Determine the [X, Y] coordinate at the center of the cell enclosing the given text.  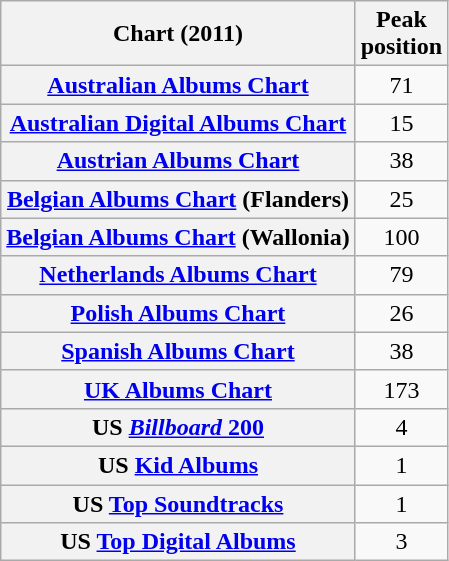
US Top Digital Albums [178, 542]
79 [401, 275]
UK Albums Chart [178, 389]
Australian Albums Chart [178, 85]
Peakposition [401, 34]
173 [401, 389]
100 [401, 237]
Spanish Albums Chart [178, 351]
26 [401, 313]
Polish Albums Chart [178, 313]
Netherlands Albums Chart [178, 275]
Australian Digital Albums Chart [178, 123]
Belgian Albums Chart (Wallonia) [178, 237]
US Kid Albums [178, 465]
US Top Soundtracks [178, 503]
Belgian Albums Chart (Flanders) [178, 199]
15 [401, 123]
Austrian Albums Chart [178, 161]
US Billboard 200 [178, 427]
3 [401, 542]
71 [401, 85]
Chart (2011) [178, 34]
4 [401, 427]
25 [401, 199]
